Identify which cell holds the provided text, then report its (X, Y) central coordinate. 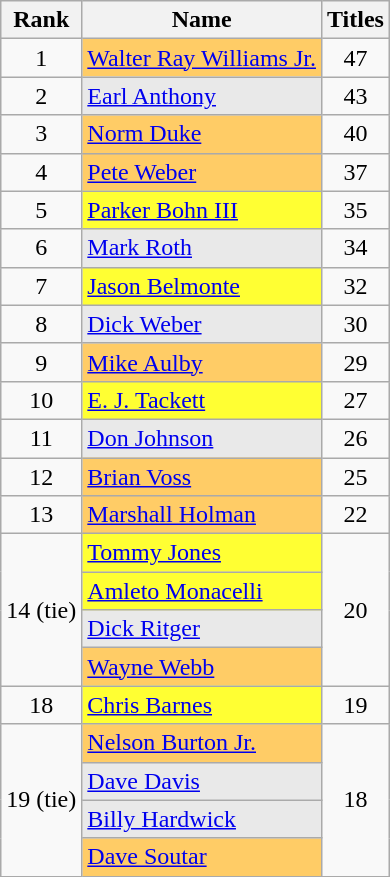
34 (355, 248)
37 (355, 172)
2 (42, 96)
Earl Anthony (202, 96)
11 (42, 438)
Amleto Monacelli (202, 591)
35 (355, 210)
7 (42, 286)
6 (42, 248)
Marshall Holman (202, 515)
Tommy Jones (202, 553)
25 (355, 477)
Walter Ray Williams Jr. (202, 58)
4 (42, 172)
29 (355, 362)
Don Johnson (202, 438)
5 (42, 210)
Dick Weber (202, 324)
13 (42, 515)
27 (355, 400)
Parker Bohn III (202, 210)
3 (42, 134)
1 (42, 58)
Rank (42, 20)
14 (tie) (42, 610)
22 (355, 515)
Dave Soutar (202, 857)
Titles (355, 20)
20 (355, 610)
40 (355, 134)
9 (42, 362)
Brian Voss (202, 477)
32 (355, 286)
8 (42, 324)
47 (355, 58)
Nelson Burton Jr. (202, 743)
Billy Hardwick (202, 819)
19 (tie) (42, 800)
Wayne Webb (202, 667)
Dick Ritger (202, 629)
43 (355, 96)
12 (42, 477)
Jason Belmonte (202, 286)
Name (202, 20)
Mark Roth (202, 248)
E. J. Tackett (202, 400)
Pete Weber (202, 172)
Mike Aulby (202, 362)
10 (42, 400)
Dave Davis (202, 781)
19 (355, 705)
Chris Barnes (202, 705)
Norm Duke (202, 134)
30 (355, 324)
26 (355, 438)
